Determine the [x, y] coordinate at the center of the cell enclosing the given text.  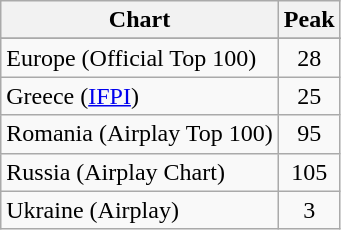
Russia (Airplay Chart) [140, 172]
25 [309, 96]
Ukraine (Airplay) [140, 210]
95 [309, 134]
Europe (Official Top 100) [140, 58]
3 [309, 210]
Chart [140, 20]
Peak [309, 20]
Greece (IFPI) [140, 96]
28 [309, 58]
Romania (Airplay Top 100) [140, 134]
105 [309, 172]
